Search for the cell housing the specified text and yield its (x, y) center coordinate. 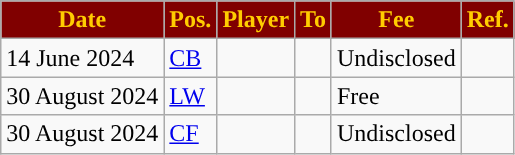
Date (82, 20)
CF (190, 134)
Fee (396, 20)
Pos. (190, 20)
To (314, 20)
14 June 2024 (82, 58)
Free (396, 96)
CB (190, 58)
LW (190, 96)
Player (256, 20)
Ref. (488, 20)
